Return [X, Y] of the center of cell containing provided text 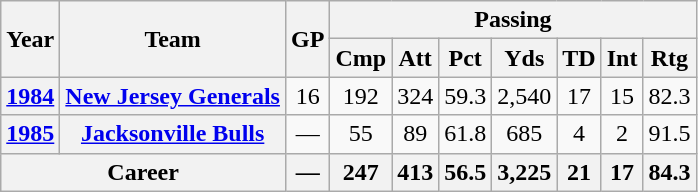
324 [416, 96]
685 [524, 134]
TD [579, 58]
192 [361, 96]
413 [416, 172]
89 [416, 134]
3,225 [524, 172]
56.5 [466, 172]
Yds [524, 58]
1984 [30, 96]
Pct [466, 58]
91.5 [670, 134]
Cmp [361, 58]
59.3 [466, 96]
1985 [30, 134]
Passing [513, 20]
55 [361, 134]
4 [579, 134]
2,540 [524, 96]
GP [307, 39]
61.8 [466, 134]
Jacksonville Bulls [173, 134]
Rtg [670, 58]
15 [622, 96]
2 [622, 134]
82.3 [670, 96]
16 [307, 96]
Career [144, 172]
Att [416, 58]
21 [579, 172]
84.3 [670, 172]
New Jersey Generals [173, 96]
Team [173, 39]
247 [361, 172]
Year [30, 39]
Int [622, 58]
